Capture the cell that displays the provided text and extract its [X, Y] central coordinate. 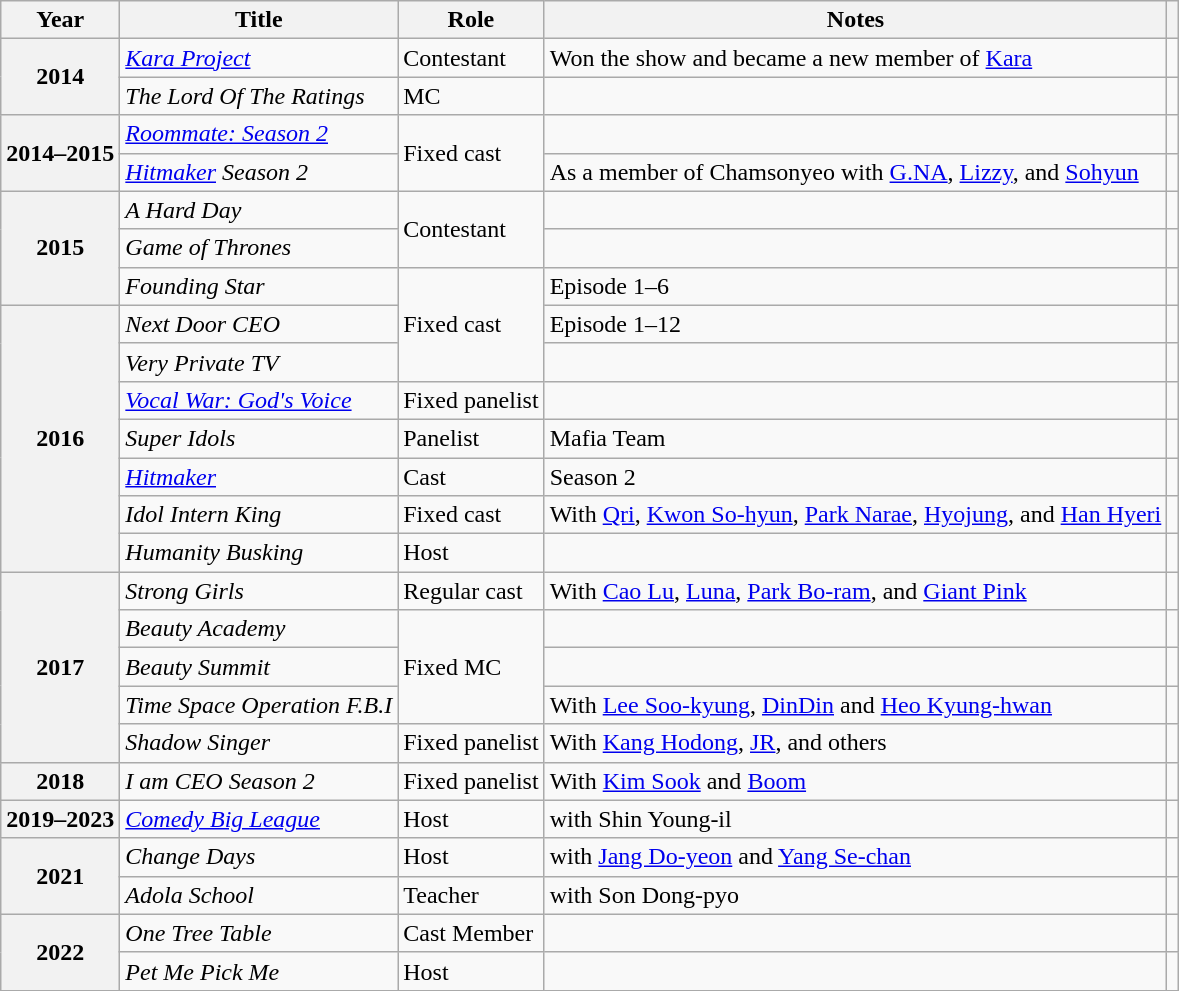
Super Idols [259, 438]
2019–2023 [60, 819]
Roommate: Season 2 [259, 134]
Very Private TV [259, 362]
2018 [60, 781]
With Kim Sook and Boom [856, 781]
Next Door CEO [259, 324]
Season 2 [856, 477]
Panelist [471, 438]
with Son Dong-pyo [856, 895]
Won the show and became a new member of Kara [856, 58]
MC [471, 96]
Cast [471, 477]
Teacher [471, 895]
2017 [60, 667]
With Lee Soo-kyung, DinDin and Heo Kyung-hwan [856, 705]
Time Space Operation F.B.I [259, 705]
Game of Thrones [259, 248]
Comedy Big League [259, 819]
Hitmaker Season 2 [259, 172]
Humanity Busking [259, 553]
2016 [60, 438]
A Hard Day [259, 210]
With Qri, Kwon So-hyun, Park Narae, Hyojung, and Han Hyeri [856, 515]
Adola School [259, 895]
Episode 1–6 [856, 286]
Cast Member [471, 933]
Pet Me Pick Me [259, 971]
2021 [60, 876]
Strong Girls [259, 591]
As a member of Chamsonyeo with G.NA, Lizzy, and Sohyun [856, 172]
Idol Intern King [259, 515]
I am CEO Season 2 [259, 781]
Year [60, 20]
Notes [856, 20]
Role [471, 20]
Vocal War: God's Voice [259, 400]
with Jang Do-yeon and Yang Se-chan [856, 857]
Beauty Academy [259, 629]
2015 [60, 248]
Fixed MC [471, 667]
Beauty Summit [259, 667]
with Shin Young-il [856, 819]
Founding Star [259, 286]
2014–2015 [60, 153]
2022 [60, 952]
One Tree Table [259, 933]
Hitmaker [259, 477]
Regular cast [471, 591]
With Cao Lu, Luna, Park Bo-ram, and Giant Pink [856, 591]
Episode 1–12 [856, 324]
The Lord Of The Ratings [259, 96]
Shadow Singer [259, 743]
Change Days [259, 857]
With Kang Hodong, JR, and others [856, 743]
2014 [60, 77]
Mafia Team [856, 438]
Kara Project [259, 58]
Title [259, 20]
